Locate the cell with the specified text and output its [X, Y] center coordinate. 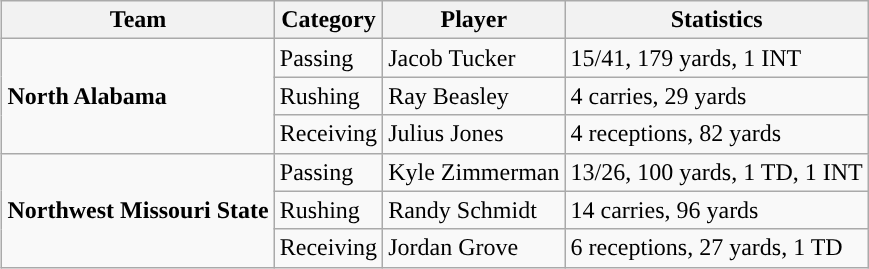
15/41, 179 yards, 1 INT [716, 58]
Player [474, 20]
4 carries, 29 yards [716, 96]
14 carries, 96 yards [716, 210]
Category [328, 20]
Randy Schmidt [474, 210]
Jordan Grove [474, 248]
13/26, 100 yards, 1 TD, 1 INT [716, 172]
North Alabama [138, 96]
4 receptions, 82 yards [716, 134]
Julius Jones [474, 134]
Team [138, 20]
Jacob Tucker [474, 58]
Ray Beasley [474, 96]
6 receptions, 27 yards, 1 TD [716, 248]
Statistics [716, 20]
Northwest Missouri State [138, 210]
Kyle Zimmerman [474, 172]
